Locate the cell with the specified text and output its [x, y] center coordinate. 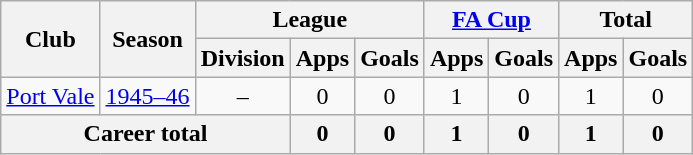
1945–46 [148, 96]
– [242, 96]
Port Vale [50, 96]
League [310, 20]
Career total [146, 134]
Season [148, 39]
FA Cup [491, 20]
Total [626, 20]
Club [50, 39]
Division [242, 58]
